From the cell containing the given text, extract its center point as [x, y] coordinate. 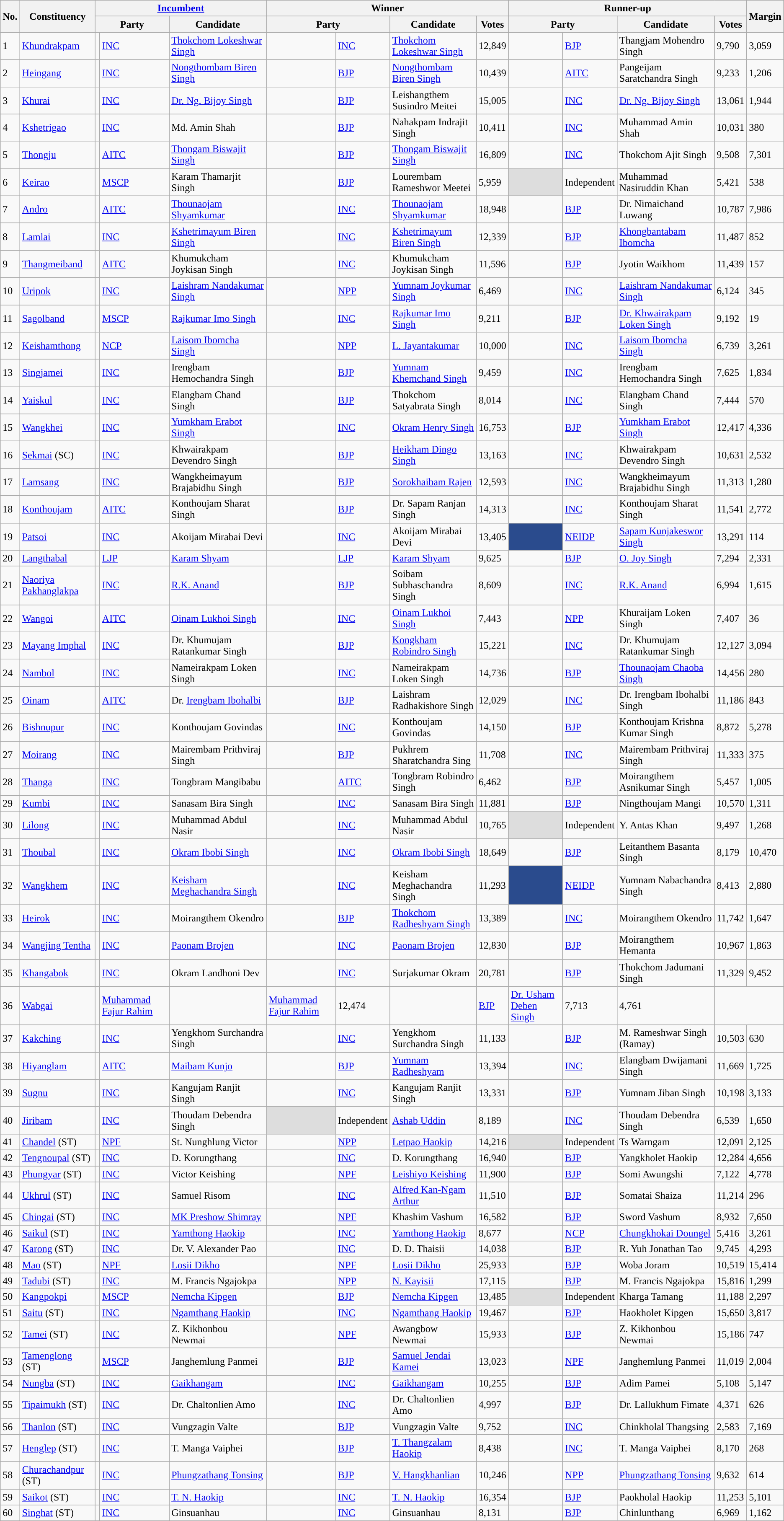
1,863 [765, 945]
1 [10, 46]
5,101 [765, 1497]
1,206 [765, 73]
15 [10, 427]
32 [10, 885]
Dr. Khwairakpam Loken Singh [665, 318]
Soibam Subhaschandra Singh [433, 585]
11,133 [493, 1038]
Muhammad Nasiruddin Khan [665, 182]
9,790 [730, 46]
7,443 [493, 618]
11,881 [493, 804]
26 [10, 727]
Wabgai [57, 1006]
Naoriya Pakhanglakpa [57, 585]
14,736 [493, 673]
22 [10, 618]
9 [10, 264]
16,753 [493, 427]
Sapam Kunjakeswor Singh [665, 536]
7,294 [730, 558]
10,439 [493, 73]
Leishangthem Susindro Meitei [433, 101]
Kangpokpi [57, 1297]
Y. Antas Khan [665, 825]
Saitu (ST) [57, 1313]
9,625 [493, 558]
626 [765, 1405]
39 [10, 1093]
Nambol [57, 673]
60 [10, 1513]
12,091 [730, 1142]
9,632 [730, 1475]
12,849 [493, 46]
1,725 [765, 1066]
375 [765, 754]
21 [10, 585]
Ashab Uddin [433, 1120]
1,268 [765, 825]
6 [10, 182]
Dr. Usham Deben Singh [535, 1006]
D. D. Thaisii [433, 1249]
Kshetrigao [57, 127]
10,031 [730, 127]
12,417 [730, 427]
11,188 [730, 1297]
Konthoujam Krishna Kumar Singh [665, 727]
35 [10, 973]
Winner [387, 8]
8,872 [730, 727]
Yumnam Radheshyam [433, 1066]
8,189 [493, 1120]
Karam Thamarjit Singh [218, 182]
Samuel Risom [218, 1196]
14,038 [493, 1249]
10,246 [493, 1475]
59 [10, 1497]
38 [10, 1066]
Khangabok [57, 973]
20,781 [493, 973]
11,487 [730, 236]
Thokchom Satyabrata Singh [433, 401]
9,211 [493, 318]
2 [10, 73]
18,649 [493, 852]
37 [10, 1038]
8,014 [493, 401]
7,650 [765, 1217]
11,019 [730, 1362]
7,986 [765, 210]
Khongbantabam Ibomcha [665, 236]
Thokchom Radheshyam Singh [433, 918]
380 [765, 127]
Uripok [57, 291]
Maibam Kunjo [218, 1066]
11,742 [730, 918]
8,170 [730, 1448]
9,745 [730, 1249]
44 [10, 1196]
5,278 [765, 727]
2,331 [765, 558]
4,371 [730, 1405]
11,186 [730, 700]
52 [10, 1334]
5,421 [730, 182]
16,582 [493, 1217]
Tamei (ST) [57, 1334]
Khundrakpam [57, 46]
114 [765, 536]
27 [10, 754]
10 [10, 291]
Elangbam Dwijamani Singh [665, 1066]
15,005 [493, 101]
1,944 [765, 101]
Thokchom Jadumani Singh [665, 973]
296 [765, 1196]
Heingang [57, 73]
13,331 [493, 1093]
13,394 [493, 1066]
6,969 [730, 1513]
10,519 [730, 1265]
20 [10, 558]
1,647 [765, 918]
Letpao Haokip [433, 1142]
No. [10, 16]
Henglep (ST) [57, 1448]
Singhat (ST) [57, 1513]
10,765 [493, 825]
Runner-up [627, 8]
2,532 [765, 455]
O. Joy Singh [665, 558]
51 [10, 1313]
12,339 [493, 236]
48 [10, 1265]
10,787 [730, 210]
16,940 [493, 1158]
Leitanthem Basanta Singh [665, 852]
12,029 [493, 700]
Thongju [57, 155]
Dr. Irengbam Ibohalbi Singh [665, 700]
1,311 [765, 804]
2,583 [730, 1426]
12,593 [493, 482]
Yumnam Nabachandra Singh [665, 885]
1,162 [765, 1513]
Nahakpam Indrajit Singh [433, 127]
11,596 [493, 264]
54 [10, 1383]
3,817 [765, 1313]
3,133 [765, 1093]
11,333 [730, 754]
630 [765, 1038]
11,293 [493, 885]
10,570 [730, 804]
Heirok [57, 918]
Pangeijam Saratchandra Singh [665, 73]
15,650 [730, 1313]
16,354 [493, 1497]
11,313 [730, 482]
Karong (ST) [57, 1249]
Thokchom Ajit Singh [665, 155]
12,127 [730, 645]
Mao (ST) [57, 1265]
Moirangthem Asnikumar Singh [665, 782]
7,407 [730, 618]
11,329 [730, 973]
14,456 [730, 673]
4,656 [765, 1158]
9,459 [493, 373]
24 [10, 673]
Awangbow Newmai [433, 1334]
33 [10, 918]
13 [10, 373]
15,414 [765, 1265]
7,122 [730, 1174]
40 [10, 1120]
11,900 [493, 1174]
345 [765, 291]
5,416 [730, 1233]
Somi Awungshi [665, 1174]
13,291 [730, 536]
6,462 [493, 782]
2,880 [765, 885]
55 [10, 1405]
Sorokhaibam Rajen [433, 482]
46 [10, 1233]
Haokholet Kipgen [665, 1313]
13,061 [730, 101]
Ukhrul (ST) [57, 1196]
5,457 [730, 782]
Chandel (ST) [57, 1142]
15,221 [493, 645]
843 [765, 700]
Tamenglong (ST) [57, 1362]
Thanga [57, 782]
8,438 [493, 1448]
1,834 [765, 373]
50 [10, 1297]
157 [765, 264]
53 [10, 1362]
Lourembam Rameshwor Meetei [433, 182]
Yaiskul [57, 401]
11 [10, 318]
Hiyanglam [57, 1066]
4,778 [765, 1174]
Jyotin Waikhom [665, 264]
8,609 [493, 585]
Sagolband [57, 318]
8,131 [493, 1513]
Heikham Dingo Singh [433, 455]
10,631 [730, 455]
R. Yuh Jonathan Tao [665, 1249]
13,485 [493, 1297]
7,169 [765, 1426]
6,469 [493, 291]
Lamsang [57, 482]
538 [765, 182]
V. Hangkhanlian [433, 1475]
7,713 [590, 1006]
268 [765, 1448]
Dr. Sapam Ranjan Singh [433, 510]
11,214 [730, 1196]
2,004 [765, 1362]
3 [10, 101]
1,280 [765, 482]
Mayang Imphal [57, 645]
Oinam [57, 700]
Kongkham Robindro Singh [433, 645]
Sugnu [57, 1093]
Phungyar (ST) [57, 1174]
1,615 [765, 585]
Tadubi (ST) [57, 1281]
M. Rameshwar Singh (Ramay) [665, 1038]
Ts Warngam [665, 1142]
43 [10, 1174]
13,389 [493, 918]
2,297 [765, 1297]
Okram Henry Singh [433, 427]
12,284 [730, 1158]
852 [765, 236]
15,816 [730, 1281]
Patsoi [57, 536]
11,708 [493, 754]
Chinkholal Thangsing [665, 1426]
1,005 [765, 782]
12,474 [363, 1006]
Alfred Kan-Ngam Arthur [433, 1196]
9,508 [730, 155]
2,772 [765, 510]
T. Thangzalam Haokip [433, 1448]
12,830 [493, 945]
Surjakumar Okram [433, 973]
Singjamei [57, 373]
5,147 [765, 1383]
Tengnoupal (ST) [57, 1158]
Somatai Shaiza [665, 1196]
Adim Pamei [665, 1383]
Md. Amin Shah [218, 127]
Keishamthong [57, 346]
570 [765, 401]
Chungkhokai Doungel [665, 1233]
Yumnam Joykumar Singh [433, 291]
23 [10, 645]
Margin [765, 16]
7,625 [730, 373]
17,115 [493, 1281]
Andro [57, 210]
St. Nunghlung Victor [218, 1142]
Khuraijam Loken Singh [665, 618]
N. Kayisii [433, 1281]
8 [10, 236]
Victor Keishing [218, 1174]
Wangoi [57, 618]
18,948 [493, 210]
Thangmeiband [57, 264]
Dr. Lallukhum Fimate [665, 1405]
14,313 [493, 510]
Thanlon (ST) [57, 1426]
25,933 [493, 1265]
7,444 [730, 401]
8,677 [493, 1233]
11,253 [730, 1497]
Chingai (ST) [57, 1217]
2,125 [765, 1142]
12 [10, 346]
31 [10, 852]
614 [765, 1475]
14 [10, 401]
Sekmai (SC) [57, 455]
10,198 [730, 1093]
Saikul (ST) [57, 1233]
13,163 [493, 455]
41 [10, 1142]
4 [10, 127]
4,761 [665, 1006]
11,669 [730, 1066]
3,094 [765, 645]
13,023 [493, 1362]
Churachandpur (ST) [57, 1475]
Langthabal [57, 558]
Tongbram Robindro Singh [433, 782]
Thangjam Mohendro Singh [665, 46]
8,932 [730, 1217]
Dr. Nimaichand Luwang [665, 210]
1,299 [765, 1281]
Kharga Tamang [665, 1297]
Yumnam Jiban Singh [665, 1093]
Nungba (ST) [57, 1383]
Dr. Irengbam Ibohalbi [218, 700]
47 [10, 1249]
17 [10, 482]
4,336 [765, 427]
10,967 [730, 945]
Sword Vashum [665, 1217]
Dr. V. Alexander Pao [218, 1249]
Yangkholet Haokip [665, 1158]
4,997 [493, 1405]
Lilong [57, 825]
9,452 [765, 973]
14,150 [493, 727]
Leishiyo Keishing [433, 1174]
Incumbent [181, 8]
L. Jayantakumar [433, 346]
Konthoujam [57, 510]
Muhammad Amin Shah [665, 127]
7 [10, 210]
58 [10, 1475]
6,994 [730, 585]
Moirangthem Hemanta [665, 945]
10,503 [730, 1038]
10,000 [493, 346]
9,192 [730, 318]
28 [10, 782]
Chinlunthang [665, 1513]
5,959 [493, 182]
1,650 [765, 1120]
7,301 [765, 155]
15,186 [730, 1334]
9,497 [730, 825]
34 [10, 945]
Bishnupur [57, 727]
Tongbram Mangibabu [218, 782]
Wangkhei [57, 427]
Samuel Jendai Kamei [433, 1362]
4,293 [765, 1249]
Khashim Vashum [433, 1217]
29 [10, 804]
18 [10, 510]
Paokholal Haokip [665, 1497]
11,439 [730, 264]
Pukhrem Sharatchandra Sing [433, 754]
10,255 [493, 1383]
Woba Joram [665, 1265]
Thounaojam Chaoba Singh [665, 673]
49 [10, 1281]
Constituency [57, 16]
8,179 [730, 852]
Okram Landhoni Dev [218, 973]
Moirang [57, 754]
11,510 [493, 1196]
16 [10, 455]
Keirao [57, 182]
Tipaimukh (ST) [57, 1405]
Jiribam [57, 1120]
MK Preshow Shimray [218, 1217]
19,467 [493, 1313]
8,413 [730, 885]
16,809 [493, 155]
30 [10, 825]
6,539 [730, 1120]
10,411 [493, 127]
Kumbi [57, 804]
Wangkhem [57, 885]
42 [10, 1158]
3,059 [765, 46]
9,752 [493, 1426]
56 [10, 1426]
57 [10, 1448]
Yumnam Khemchand Singh [433, 373]
Lamlai [57, 236]
5 [10, 155]
Khurai [57, 101]
Wangjing Tentha [57, 945]
13,405 [493, 536]
25 [10, 700]
5,108 [730, 1383]
10,470 [765, 852]
11,541 [730, 510]
747 [765, 1334]
6,124 [730, 291]
14,216 [493, 1142]
Laishram Radhakishore Singh [433, 700]
Saikot (ST) [57, 1497]
45 [10, 1217]
15,933 [493, 1334]
6,739 [730, 346]
Ningthoujam Mangi [665, 804]
9,233 [730, 73]
Kakching [57, 1038]
280 [765, 673]
Thoubal [57, 852]
